Determine the (x, y) coordinate at the center of the cell enclosing the given text.  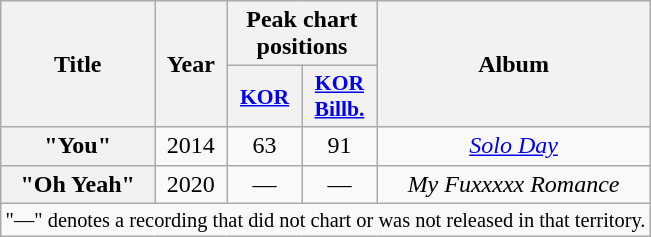
2020 (191, 184)
91 (340, 146)
2014 (191, 146)
Peak chart positions (302, 34)
"You" (78, 146)
"—" denotes a recording that did not chart or was not released in that territory. (326, 220)
KOR Billb. (340, 96)
My Fuxxxxx Romance (514, 184)
Album (514, 64)
"Oh Yeah" (78, 184)
Title (78, 64)
Year (191, 64)
KOR (264, 96)
63 (264, 146)
Solo Day (514, 146)
